Search for the cell housing the specified text and yield its (x, y) center coordinate. 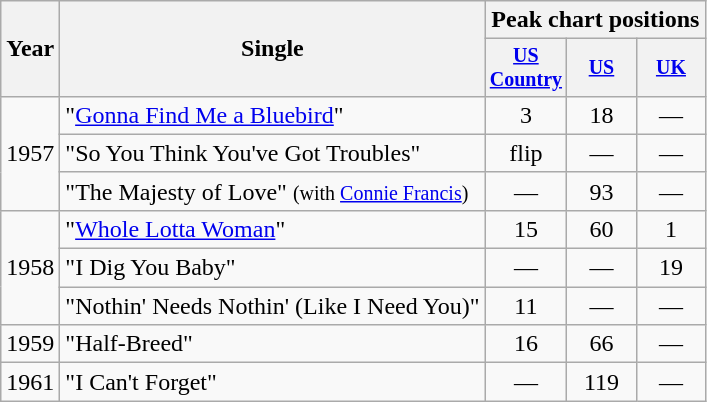
Single (272, 49)
66 (602, 344)
119 (602, 382)
flip (526, 153)
60 (602, 229)
"Whole Lotta Woman" (272, 229)
"So You Think You've Got Troubles" (272, 153)
1959 (30, 344)
"The Majesty of Love" (with Connie Francis) (272, 191)
1958 (30, 267)
"Gonna Find Me a Bluebird" (272, 115)
Year (30, 49)
UK (670, 68)
16 (526, 344)
3 (526, 115)
93 (602, 191)
"Nothin' Needs Nothin' (Like I Need You)" (272, 306)
"I Can't Forget" (272, 382)
15 (526, 229)
1961 (30, 382)
18 (602, 115)
1 (670, 229)
1957 (30, 153)
19 (670, 268)
US Country (526, 68)
11 (526, 306)
US (602, 68)
"I Dig You Baby" (272, 268)
Peak chart positions (596, 20)
"Half-Breed" (272, 344)
